Determine the [x, y] coordinate at the center of the cell enclosing the given text.  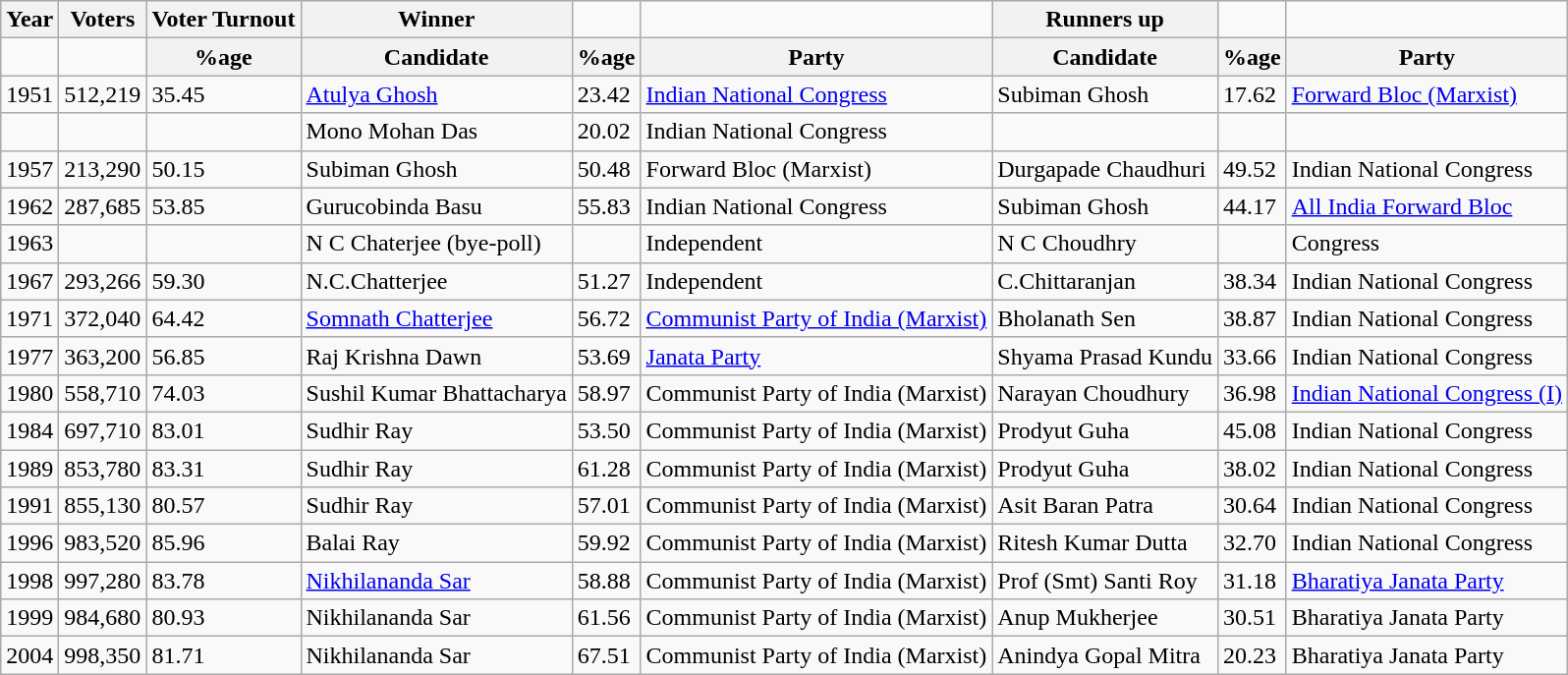
32.70 [1252, 543]
Anup Mukherjee [1105, 618]
80.57 [224, 506]
56.72 [606, 318]
N C Choudhry [1105, 244]
1996 [29, 543]
58.88 [606, 581]
36.98 [1252, 393]
Congress [1427, 244]
1971 [29, 318]
1967 [29, 281]
Mono Mohan Das [436, 132]
293,266 [102, 281]
853,780 [102, 469]
Prof (Smt) Santi Roy [1105, 581]
C.Chittaranjan [1105, 281]
Voters [102, 20]
61.56 [606, 618]
1984 [29, 430]
58.97 [606, 393]
Sushil Kumar Bhattacharya [436, 393]
20.23 [1252, 655]
Winner [436, 20]
Atulya Ghosh [436, 94]
Shyama Prasad Kundu [1105, 356]
53.85 [224, 206]
Durgapade Chaudhuri [1105, 169]
Indian National Congress (I) [1427, 393]
80.93 [224, 618]
44.17 [1252, 206]
51.27 [606, 281]
1991 [29, 506]
All India Forward Bloc [1427, 206]
20.02 [606, 132]
558,710 [102, 393]
1980 [29, 393]
56.85 [224, 356]
Balai Ray [436, 543]
372,040 [102, 318]
33.66 [1252, 356]
57.01 [606, 506]
23.42 [606, 94]
59.92 [606, 543]
Bholanath Sen [1105, 318]
83.78 [224, 581]
61.28 [606, 469]
1962 [29, 206]
64.42 [224, 318]
45.08 [1252, 430]
Janata Party [816, 356]
31.18 [1252, 581]
59.30 [224, 281]
50.15 [224, 169]
83.01 [224, 430]
85.96 [224, 543]
997,280 [102, 581]
363,200 [102, 356]
38.34 [1252, 281]
Anindya Gopal Mitra [1105, 655]
30.64 [1252, 506]
Gurucobinda Basu [436, 206]
1998 [29, 581]
81.71 [224, 655]
983,520 [102, 543]
Voter Turnout [224, 20]
30.51 [1252, 618]
Year [29, 20]
Narayan Choudhury [1105, 393]
53.69 [606, 356]
697,710 [102, 430]
Somnath Chatterjee [436, 318]
Asit Baran Patra [1105, 506]
83.31 [224, 469]
N C Chaterjee (bye-poll) [436, 244]
1999 [29, 618]
74.03 [224, 393]
1977 [29, 356]
17.62 [1252, 94]
1951 [29, 94]
38.02 [1252, 469]
50.48 [606, 169]
Runners up [1105, 20]
998,350 [102, 655]
512,219 [102, 94]
Ritesh Kumar Dutta [1105, 543]
2004 [29, 655]
1989 [29, 469]
Raj Krishna Dawn [436, 356]
1957 [29, 169]
49.52 [1252, 169]
855,130 [102, 506]
N.C.Chatterjee [436, 281]
38.87 [1252, 318]
55.83 [606, 206]
53.50 [606, 430]
35.45 [224, 94]
67.51 [606, 655]
984,680 [102, 618]
287,685 [102, 206]
1963 [29, 244]
213,290 [102, 169]
